Provide the [X, Y] coordinate of the cell's center where the given text is located.  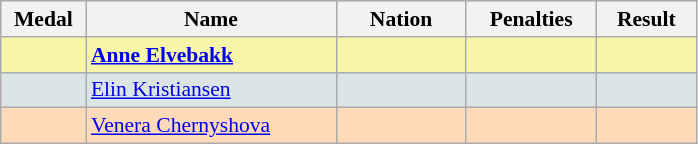
Venera Chernyshova [211, 126]
Penalties [531, 19]
Nation [401, 19]
Medal [44, 19]
Name [211, 19]
Elin Kristiansen [211, 90]
Result [646, 19]
Anne Elvebakk [211, 55]
